Scan for the cell matching the given text and deliver its [x, y] coordinate at center. 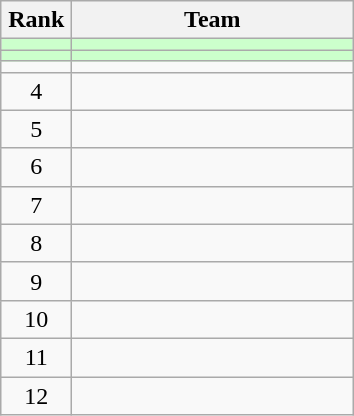
Rank [36, 20]
12 [36, 395]
6 [36, 167]
4 [36, 91]
Team [212, 20]
11 [36, 357]
5 [36, 129]
10 [36, 319]
8 [36, 243]
9 [36, 281]
7 [36, 205]
